Output the (x, y) coordinate of the center of the cell containing the given text.  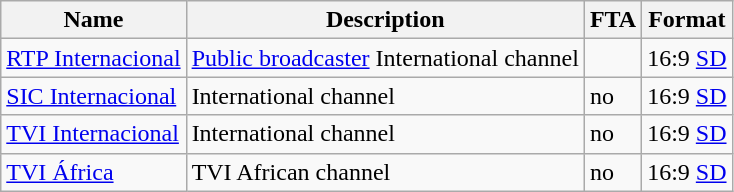
TVI Internacional (94, 134)
RTP Internacional (94, 58)
Public broadcaster International channel (385, 58)
FTA (612, 20)
SIC Internacional (94, 96)
TVI África (94, 172)
Description (385, 20)
TVI African channel (385, 172)
Name (94, 20)
Format (687, 20)
